Extract the [X, Y] coordinate from the center of the cell holding the provided text.  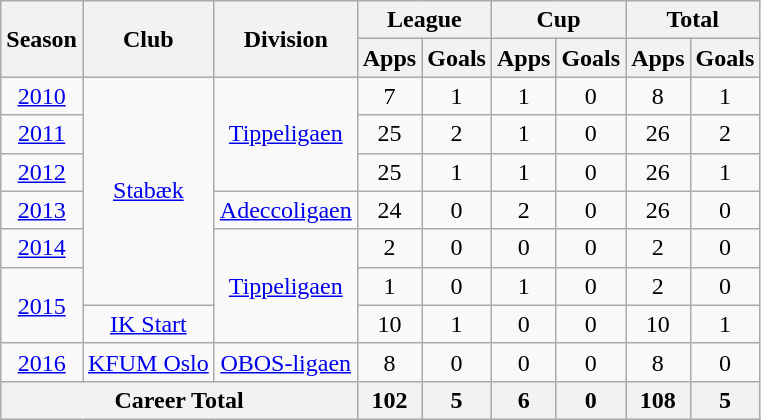
108 [658, 400]
2011 [42, 134]
Division [286, 39]
6 [523, 400]
2014 [42, 248]
OBOS-ligaen [286, 362]
102 [389, 400]
Club [148, 39]
Adeccoligaen [286, 210]
24 [389, 210]
KFUM Oslo [148, 362]
7 [389, 96]
2012 [42, 172]
2013 [42, 210]
IK Start [148, 324]
2015 [42, 305]
Stabæk [148, 191]
2010 [42, 96]
League [424, 20]
Total [693, 20]
Cup [558, 20]
Season [42, 39]
2016 [42, 362]
Career Total [180, 400]
